Return the (x, y) coordinate for the center point of the cell that contains the specified text.  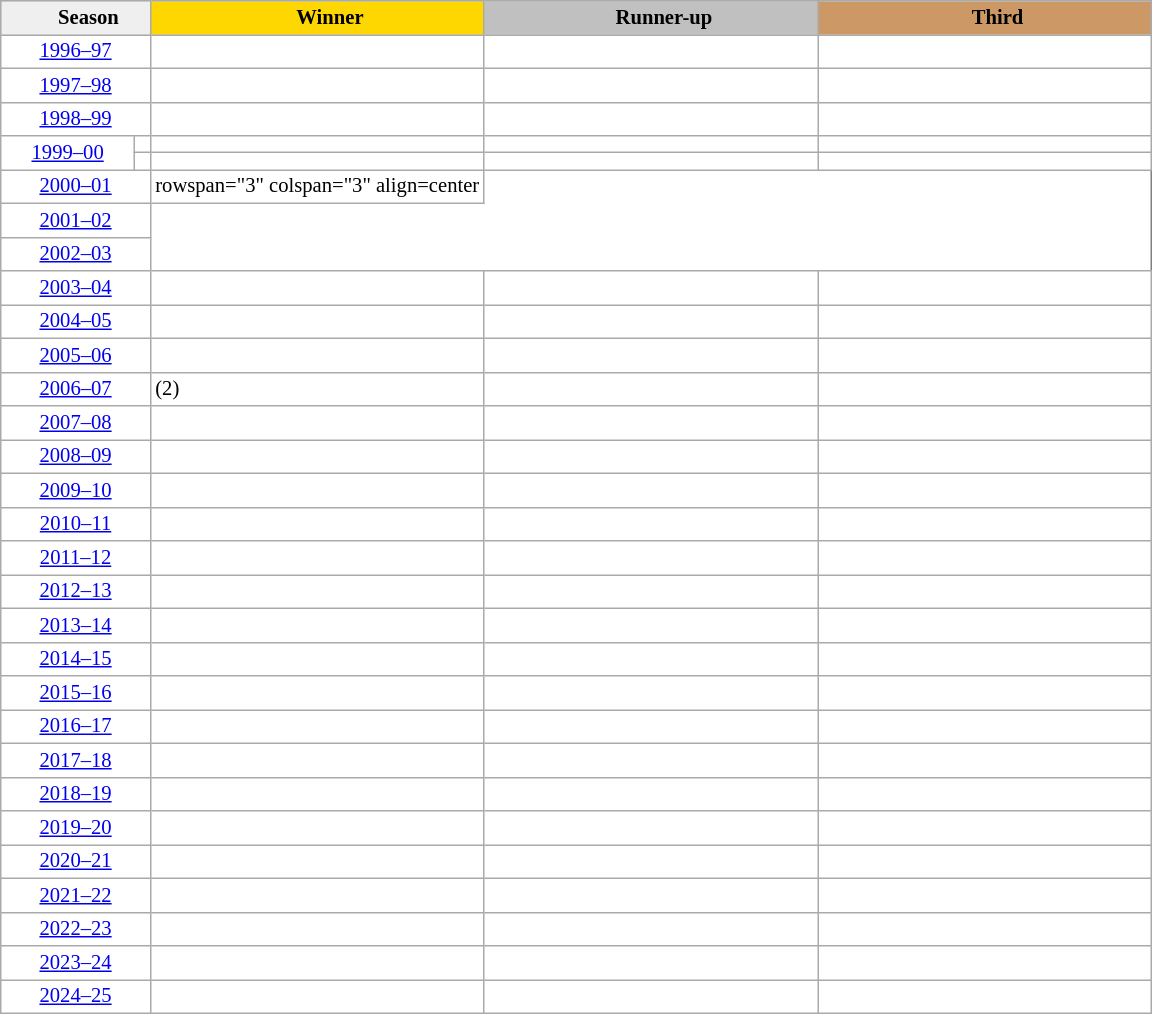
Season (76, 17)
Runner-up (651, 17)
Third (985, 17)
2008–09 (76, 456)
1996–97 (76, 51)
1997–98 (76, 85)
2016–17 (76, 726)
2020–21 (76, 861)
2002–03 (76, 254)
2005–06 (76, 355)
2006–07 (76, 389)
2013–14 (76, 625)
2021–22 (76, 895)
1999–00 (68, 153)
2018–19 (76, 794)
2004–05 (76, 321)
Winner (317, 17)
2001–02 (76, 220)
2012–13 (76, 591)
(2) (317, 389)
2007–08 (76, 423)
2024–25 (76, 996)
2003–04 (76, 287)
2009–10 (76, 490)
1998–99 (76, 119)
2017–18 (76, 760)
2000–01 (76, 186)
rowspan="3" colspan="3" align=center (317, 186)
2011–12 (76, 557)
2022–23 (76, 929)
2023–24 (76, 963)
2015–16 (76, 693)
2010–11 (76, 524)
2019–20 (76, 827)
2014–15 (76, 659)
